Return the [x, y] coordinate for the center point of the cell that contains the specified text.  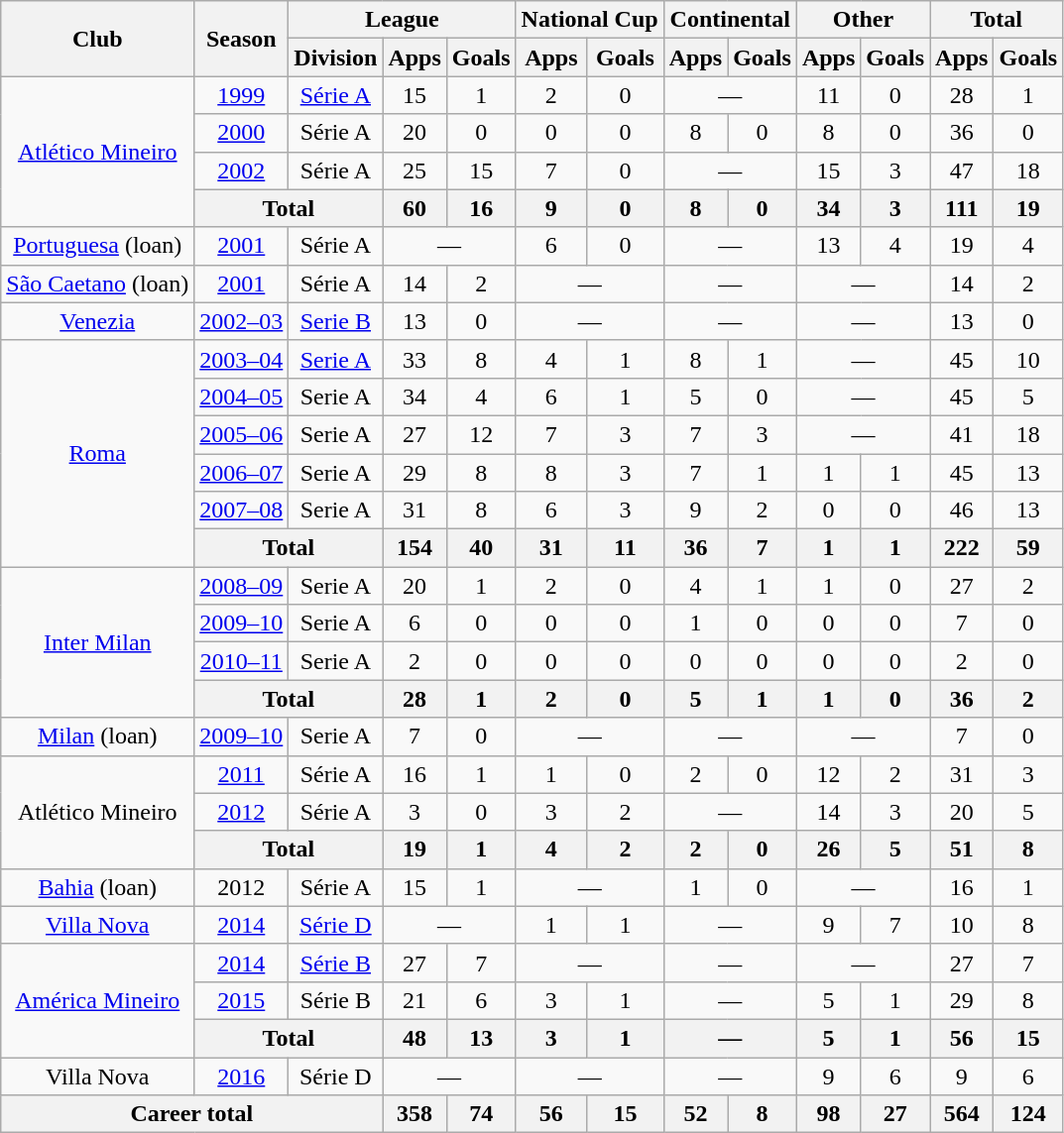
358 [414, 1114]
2010–11 [242, 661]
Venezia [97, 321]
21 [414, 1000]
2008–09 [242, 586]
154 [414, 548]
33 [414, 359]
47 [962, 170]
Career total [192, 1114]
Milan (loan) [97, 736]
América Mineiro [97, 1000]
Division [335, 57]
Serie B [335, 321]
Club [97, 39]
2007–08 [242, 510]
52 [695, 1114]
2015 [242, 1000]
Continental [730, 20]
41 [962, 434]
Season [242, 39]
São Caetano (loan) [97, 283]
59 [1028, 548]
48 [414, 1038]
51 [962, 850]
111 [962, 208]
98 [828, 1114]
League [403, 20]
Bahia (loan) [97, 887]
Inter Milan [97, 642]
564 [962, 1114]
2000 [242, 133]
Other [863, 20]
2002–03 [242, 321]
74 [481, 1114]
Roma [97, 453]
National Cup [589, 20]
2003–04 [242, 359]
2004–05 [242, 397]
Portuguesa (loan) [97, 246]
2006–07 [242, 473]
60 [414, 208]
2011 [242, 774]
25 [414, 170]
124 [1028, 1114]
222 [962, 548]
26 [828, 850]
2005–06 [242, 434]
40 [481, 548]
2002 [242, 170]
1999 [242, 95]
2016 [242, 1076]
46 [962, 510]
